Search for the cell housing the specified text and yield its [x, y] center coordinate. 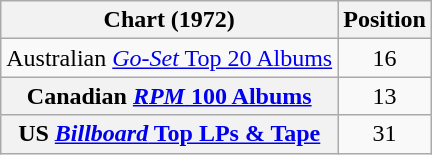
Australian Go-Set Top 20 Albums [170, 58]
Position [385, 20]
16 [385, 58]
13 [385, 96]
Chart (1972) [170, 20]
Canadian RPM 100 Albums [170, 96]
US Billboard Top LPs & Tape [170, 134]
31 [385, 134]
